Search for the cell housing the specified text and yield its [x, y] center coordinate. 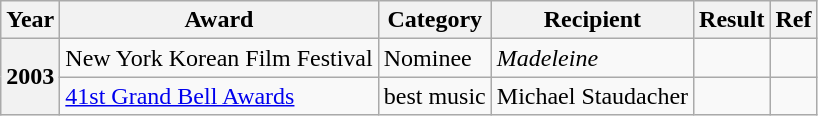
2003 [30, 77]
best music [434, 96]
Year [30, 20]
41st Grand Bell Awards [219, 96]
Recipient [592, 20]
New York Korean Film Festival [219, 58]
Ref [794, 20]
Michael Staudacher [592, 96]
Award [219, 20]
Madeleine [592, 58]
Nominee [434, 58]
Result [732, 20]
Category [434, 20]
